From the cell containing the given text, extract its center point as (X, Y) coordinate. 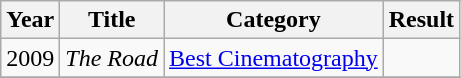
Year (30, 20)
Best Cinematography (274, 58)
Result (421, 20)
Title (112, 20)
2009 (30, 58)
Category (274, 20)
The Road (112, 58)
